Return [x, y] of the center of cell containing provided text 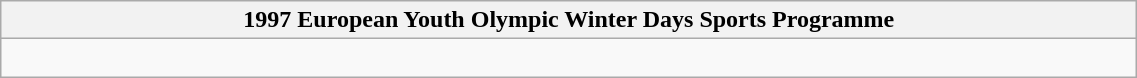
1997 European Youth Olympic Winter Days Sports Programme [569, 20]
